For the text-containing cell, return its midpoint in (x, y) coordinate format. 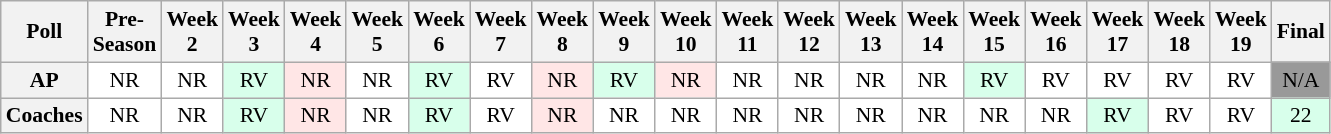
Week8 (562, 32)
Week12 (809, 32)
Week19 (1241, 32)
Week5 (377, 32)
N/A (1301, 80)
Week15 (994, 32)
Week16 (1056, 32)
Coaches (44, 116)
Poll (44, 32)
Week6 (439, 32)
Pre-Season (125, 32)
Week18 (1179, 32)
Week3 (254, 32)
Week10 (686, 32)
22 (1301, 116)
Week11 (748, 32)
Week13 (871, 32)
Final (1301, 32)
Week2 (192, 32)
AP (44, 80)
Week7 (501, 32)
Week9 (624, 32)
Week17 (1118, 32)
Week14 (933, 32)
Week4 (316, 32)
